Provide the (X, Y) coordinate of the cell's center where the given text is located.  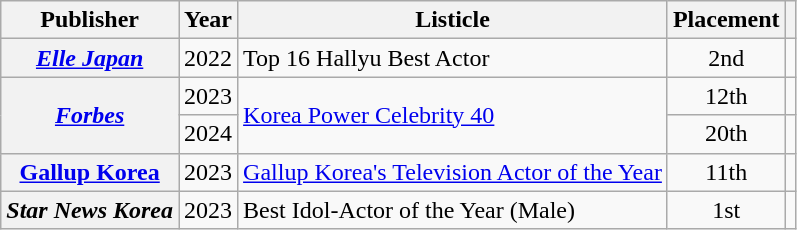
2022 (208, 58)
Korea Power Celebrity 40 (453, 115)
Gallup Korea's Television Actor of the Year (453, 172)
Elle Japan (90, 58)
Forbes (90, 115)
11th (726, 172)
Star News Korea (90, 210)
Best Idol-Actor of the Year (Male) (453, 210)
2nd (726, 58)
Gallup Korea (90, 172)
Placement (726, 20)
12th (726, 96)
20th (726, 134)
2024 (208, 134)
Listicle (453, 20)
Publisher (90, 20)
1st (726, 210)
Year (208, 20)
Top 16 Hallyu Best Actor (453, 58)
